For the text-containing cell, return its midpoint in (x, y) coordinate format. 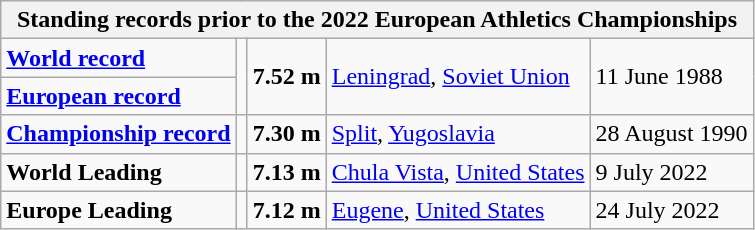
Split, Yugoslavia (458, 134)
Europe Leading (118, 210)
9 July 2022 (672, 172)
Championship record (118, 134)
Eugene, United States (458, 210)
28 August 1990 (672, 134)
7.12 m (286, 210)
World record (118, 58)
24 July 2022 (672, 210)
Leningrad, Soviet Union (458, 77)
European record (118, 96)
Standing records prior to the 2022 European Athletics Championships (377, 20)
7.30 m (286, 134)
7.13 m (286, 172)
7.52 m (286, 77)
11 June 1988 (672, 77)
World Leading (118, 172)
Chula Vista, United States (458, 172)
